Return the [X, Y] coordinate for the center point of the cell that contains the specified text.  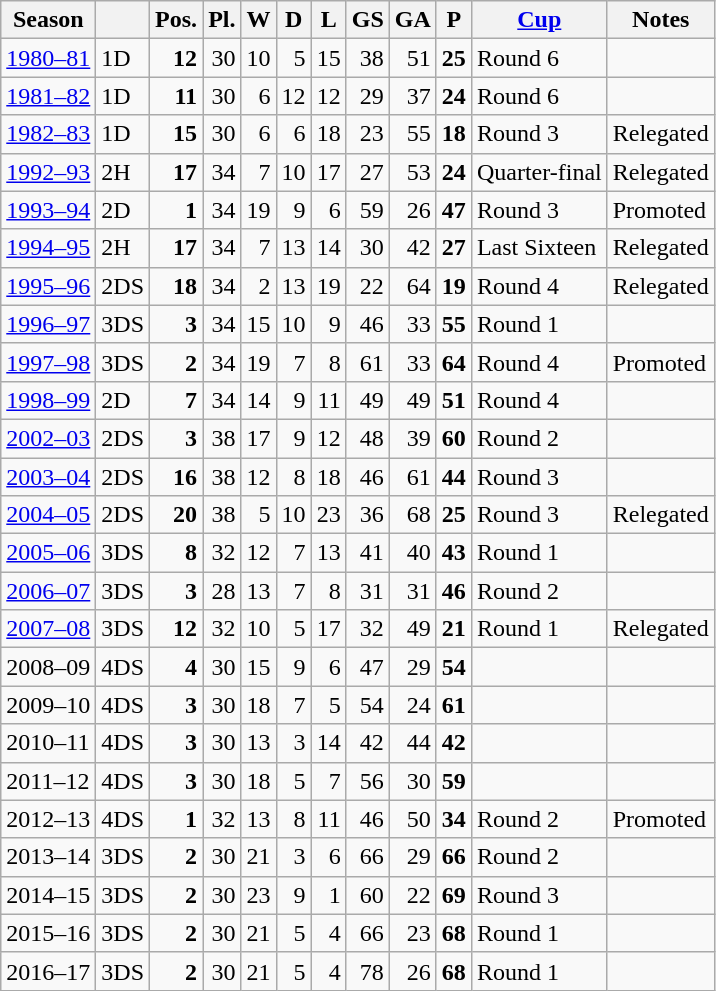
20 [176, 515]
28 [222, 591]
16 [176, 477]
1994–95 [48, 248]
2012–13 [48, 819]
D [294, 20]
Pos. [176, 20]
1982–83 [48, 134]
69 [454, 895]
P [454, 20]
2004–05 [48, 515]
2015–16 [48, 933]
GS [368, 20]
Last Sixteen [539, 248]
2016–17 [48, 971]
78 [368, 971]
1995–96 [48, 286]
53 [412, 172]
Cup [539, 20]
2005–06 [48, 553]
2003–04 [48, 477]
1996–97 [48, 324]
56 [368, 781]
Notes [660, 20]
W [258, 20]
2011–12 [48, 781]
2006–07 [48, 591]
1980–81 [48, 58]
43 [454, 553]
Quarter-final [539, 172]
48 [368, 438]
1993–94 [48, 210]
37 [412, 96]
L [328, 20]
39 [412, 438]
2013–14 [48, 857]
2002–03 [48, 438]
1981–82 [48, 96]
36 [368, 515]
2010–11 [48, 743]
2008–09 [48, 667]
Pl. [222, 20]
41 [368, 553]
Season [48, 20]
GA [412, 20]
1997–98 [48, 362]
2014–15 [48, 895]
2007–08 [48, 629]
2009–10 [48, 705]
1992–93 [48, 172]
1998–99 [48, 400]
50 [412, 819]
40 [412, 553]
